Locate the cell with the specified text and output its (X, Y) center coordinate. 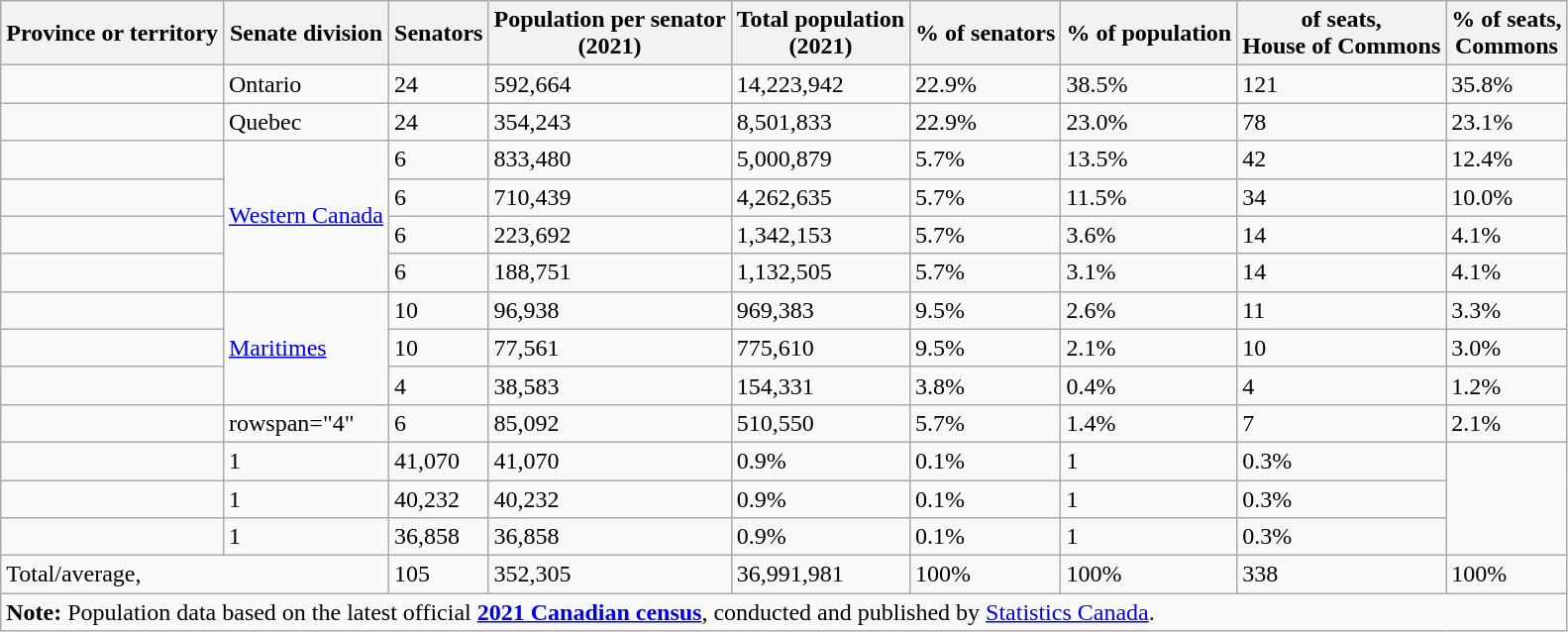
of seats,House of Commons (1341, 34)
Senate division (305, 34)
833,480 (610, 159)
Total population(2021) (820, 34)
188,751 (610, 272)
338 (1341, 575)
5,000,879 (820, 159)
121 (1341, 84)
42 (1341, 159)
23.1% (1507, 122)
3.6% (1149, 235)
3.1% (1149, 272)
3.3% (1507, 310)
354,243 (610, 122)
4,262,635 (820, 197)
2.6% (1149, 310)
Note: Population data based on the latest official 2021 Canadian census, conducted and published by Statistics Canada. (784, 612)
Province or territory (113, 34)
% of senators (986, 34)
13.5% (1149, 159)
1,342,153 (820, 235)
Quebec (305, 122)
Population per senator(2021) (610, 34)
38,583 (610, 385)
34 (1341, 197)
96,938 (610, 310)
1,132,505 (820, 272)
154,331 (820, 385)
Senators (439, 34)
36,991,981 (820, 575)
23.0% (1149, 122)
1.2% (1507, 385)
710,439 (610, 197)
3.0% (1507, 348)
3.8% (986, 385)
Western Canada (305, 216)
14,223,942 (820, 84)
105 (439, 575)
1.4% (1149, 423)
7 (1341, 423)
77,561 (610, 348)
Maritimes (305, 348)
510,550 (820, 423)
0.4% (1149, 385)
85,092 (610, 423)
223,692 (610, 235)
Ontario (305, 84)
% of seats,Commons (1507, 34)
Total/average, (195, 575)
78 (1341, 122)
775,610 (820, 348)
352,305 (610, 575)
969,383 (820, 310)
% of population (1149, 34)
592,664 (610, 84)
8,501,833 (820, 122)
10.0% (1507, 197)
rowspan="4" (305, 423)
11 (1341, 310)
38.5% (1149, 84)
35.8% (1507, 84)
11.5% (1149, 197)
12.4% (1507, 159)
